Identify which cell holds the provided text, then report its [X, Y] central coordinate. 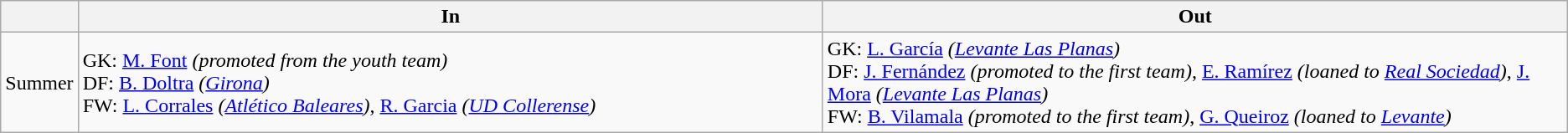
GK: M. Font (promoted from the youth team) DF: B. Doltra (Girona) FW: L. Corrales (Atlético Baleares), R. Garcia (UD Collerense) [451, 82]
Out [1194, 17]
Summer [39, 82]
In [451, 17]
